Provide the [X, Y] coordinate of the cell's center where the given text is located.  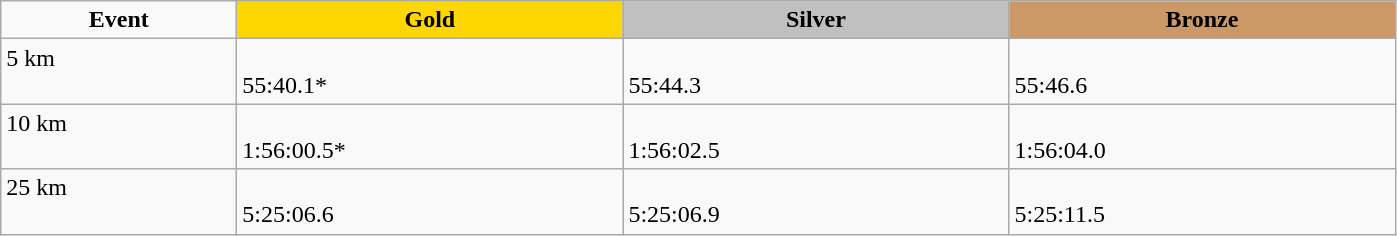
5:25:06.9 [816, 202]
Gold [430, 20]
25 km [119, 202]
55:44.3 [816, 72]
1:56:02.5 [816, 136]
Bronze [1202, 20]
5:25:06.6 [430, 202]
5 km [119, 72]
Silver [816, 20]
1:56:00.5* [430, 136]
Event [119, 20]
1:56:04.0 [1202, 136]
5:25:11.5 [1202, 202]
55:40.1* [430, 72]
10 km [119, 136]
55:46.6 [1202, 72]
